From the cell containing the given text, extract its center point as [X, Y] coordinate. 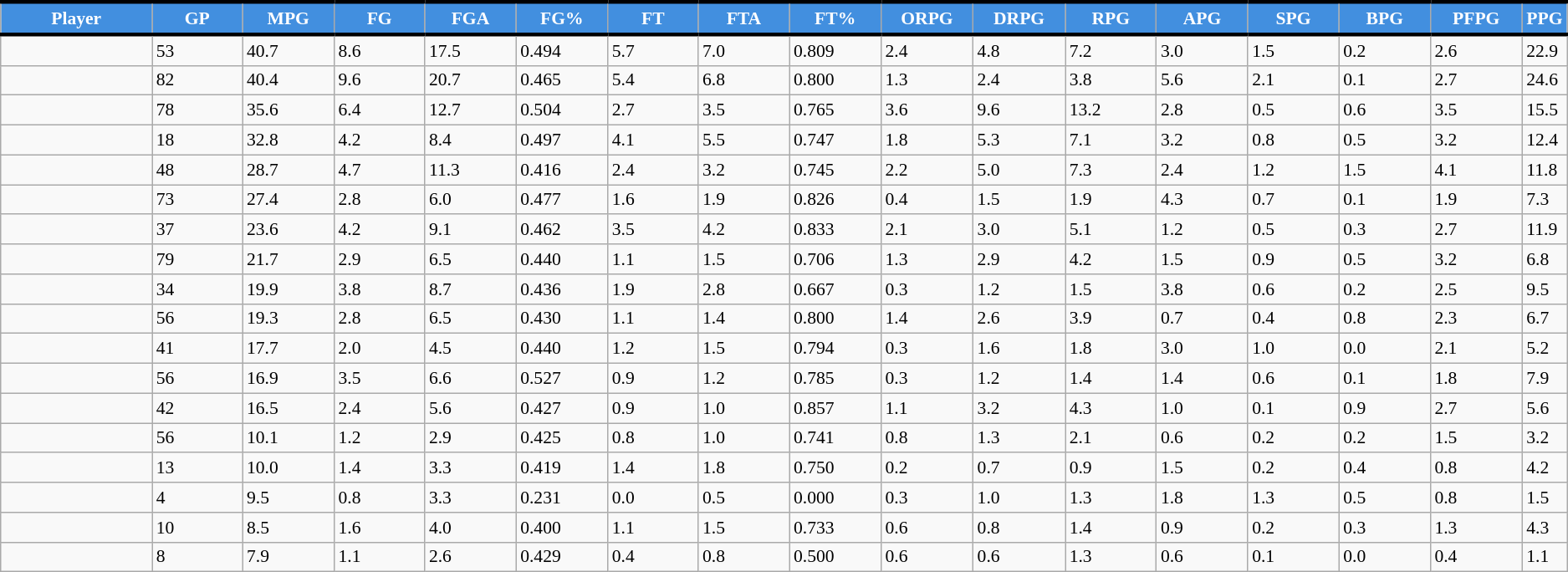
11.3 [470, 170]
0.500 [835, 557]
0.427 [562, 408]
5.7 [653, 50]
16.5 [289, 408]
7.1 [1111, 140]
0.231 [562, 498]
8.6 [379, 50]
4.8 [1019, 50]
41 [197, 349]
FT% [835, 18]
2.0 [379, 349]
8.4 [470, 140]
5.5 [744, 140]
0.794 [835, 349]
0.430 [562, 319]
0.400 [562, 528]
0.000 [835, 498]
53 [197, 50]
6.4 [379, 110]
32.8 [289, 140]
3.6 [927, 110]
0.667 [835, 289]
2.2 [927, 170]
20.7 [470, 80]
11.8 [1545, 170]
FG% [562, 18]
15.5 [1545, 110]
21.7 [289, 259]
BPG [1385, 18]
40.7 [289, 50]
8.7 [470, 289]
78 [197, 110]
73 [197, 200]
PPG [1545, 18]
40.4 [289, 80]
8.5 [289, 528]
0.494 [562, 50]
13 [197, 468]
42 [197, 408]
0.741 [835, 438]
12.7 [470, 110]
0.497 [562, 140]
19.9 [289, 289]
5.4 [653, 80]
RPG [1111, 18]
FG [379, 18]
MPG [289, 18]
11.9 [1545, 230]
13.2 [1111, 110]
0.462 [562, 230]
0.833 [835, 230]
0.416 [562, 170]
5.2 [1545, 349]
18 [197, 140]
0.436 [562, 289]
0.425 [562, 438]
5.1 [1111, 230]
9.1 [470, 230]
8 [197, 557]
10.1 [289, 438]
4.0 [470, 528]
0.733 [835, 528]
35.6 [289, 110]
22.9 [1545, 50]
4 [197, 498]
19.3 [289, 319]
34 [197, 289]
79 [197, 259]
SPG [1293, 18]
4.5 [470, 349]
ORPG [927, 18]
0.809 [835, 50]
27.4 [289, 200]
0.527 [562, 379]
5.0 [1019, 170]
24.6 [1545, 80]
FGA [470, 18]
0.706 [835, 259]
3.9 [1111, 319]
0.765 [835, 110]
37 [197, 230]
GP [197, 18]
0.745 [835, 170]
0.747 [835, 140]
12.4 [1545, 140]
16.9 [289, 379]
10.0 [289, 468]
0.477 [562, 200]
PFPG [1476, 18]
0.419 [562, 468]
0.750 [835, 468]
6.6 [470, 379]
0.465 [562, 80]
7.2 [1111, 50]
23.6 [289, 230]
17.5 [470, 50]
FTA [744, 18]
Player [77, 18]
0.857 [835, 408]
82 [197, 80]
0.429 [562, 557]
APG [1203, 18]
48 [197, 170]
0.826 [835, 200]
5.3 [1019, 140]
4.7 [379, 170]
2.5 [1476, 289]
6.7 [1545, 319]
6.0 [470, 200]
DRPG [1019, 18]
28.7 [289, 170]
2.3 [1476, 319]
17.7 [289, 349]
FT [653, 18]
10 [197, 528]
7.0 [744, 50]
0.504 [562, 110]
0.785 [835, 379]
